Find where the given text appears and provide that cell's center as [x, y] coordinate. 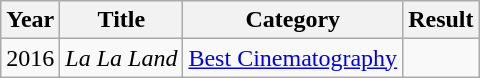
Result [441, 20]
La La Land [122, 58]
Year [30, 20]
Category [293, 20]
2016 [30, 58]
Title [122, 20]
Best Cinematography [293, 58]
